Capture the cell that displays the provided text and extract its [x, y] central coordinate. 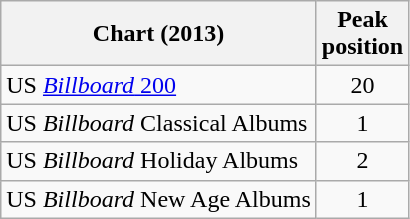
Chart (2013) [159, 34]
Peakposition [362, 34]
US Billboard New Age Albums [159, 199]
2 [362, 161]
US Billboard Holiday Albums [159, 161]
US Billboard Classical Albums [159, 123]
20 [362, 85]
US Billboard 200 [159, 85]
